Search for the cell housing the specified text and yield its (X, Y) center coordinate. 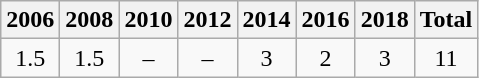
2014 (266, 20)
2010 (148, 20)
2 (326, 58)
Total (446, 20)
2016 (326, 20)
2008 (90, 20)
2018 (384, 20)
11 (446, 58)
2012 (208, 20)
2006 (30, 20)
